For the text-containing cell, return its midpoint in (x, y) coordinate format. 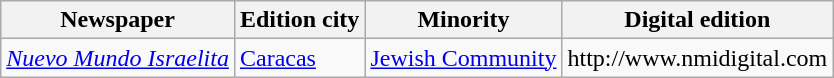
Newspaper (118, 20)
http://www.nmidigital.com (698, 58)
Jewish Community (464, 58)
Nuevo Mundo Israelita (118, 58)
Caracas (299, 58)
Edition city (299, 20)
Digital edition (698, 20)
Minority (464, 20)
